Find where the given text appears and provide that cell's center as [x, y] coordinate. 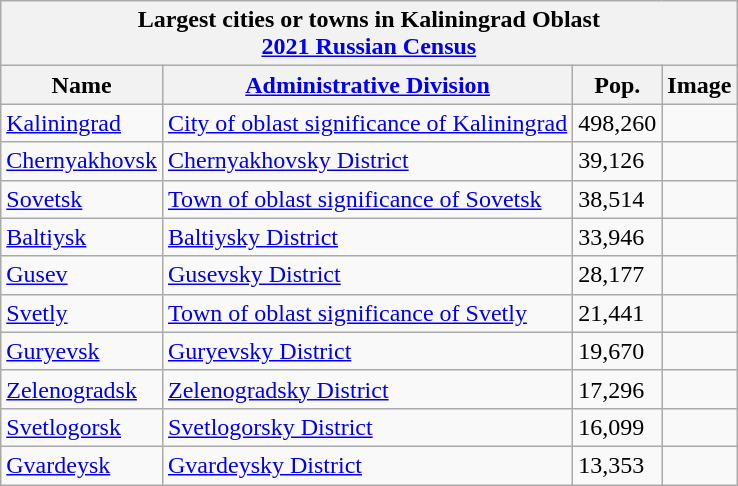
Svetly [82, 313]
Zelenogradsk [82, 389]
Chernyakhovsk [82, 161]
Gvardeysky District [367, 465]
Zelenogradsky District [367, 389]
Image [700, 85]
17,296 [618, 389]
Administrative Division [367, 85]
Gusev [82, 275]
38,514 [618, 199]
Chernyakhovsky District [367, 161]
Kaliningrad [82, 123]
21,441 [618, 313]
Name [82, 85]
Baltiysky District [367, 237]
Largest cities or towns in Kaliningrad Oblast2021 Russian Census [369, 34]
19,670 [618, 351]
16,099 [618, 427]
498,260 [618, 123]
33,946 [618, 237]
Svetlogorsky District [367, 427]
Sovetsk [82, 199]
Gusevsky District [367, 275]
39,126 [618, 161]
Pop. [618, 85]
28,177 [618, 275]
Town of oblast significance of Svetly [367, 313]
City of oblast significance of Kaliningrad [367, 123]
Baltiysk [82, 237]
13,353 [618, 465]
Guryevsky District [367, 351]
Svetlogorsk [82, 427]
Gvardeysk [82, 465]
Guryevsk [82, 351]
Town of oblast significance of Sovetsk [367, 199]
